Pinpoint the cell where the given text exists, returning its (x, y) midpoint coordinate. 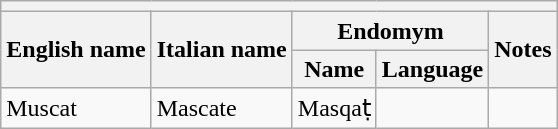
Italian name (222, 50)
Endomym (390, 31)
Muscat (76, 108)
Masqaṭ (334, 108)
Language (432, 69)
Name (334, 69)
Notes (523, 50)
Mascate (222, 108)
English name (76, 50)
